Capture the cell that displays the provided text and extract its (X, Y) central coordinate. 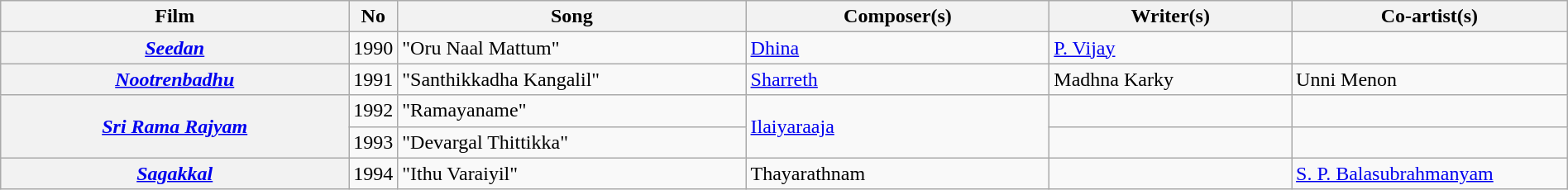
Unni Menon (1430, 79)
Ilaiyaraaja (898, 126)
"Devargal Thittikka" (572, 142)
Dhina (898, 48)
Composer(s) (898, 17)
1991 (374, 79)
1992 (374, 111)
Thayarathnam (898, 173)
No (374, 17)
P. Vijay (1171, 48)
"Ithu Varaiyil" (572, 173)
Co-artist(s) (1430, 17)
Sharreth (898, 79)
Writer(s) (1171, 17)
"Oru Naal Mattum" (572, 48)
Sagakkal (175, 173)
Film (175, 17)
Song (572, 17)
1993 (374, 142)
S. P. Balasubrahmanyam (1430, 173)
1990 (374, 48)
Nootrenbadhu (175, 79)
Madhna Karky (1171, 79)
1994 (374, 173)
"Santhikkadha Kangalil" (572, 79)
"Ramayaname" (572, 111)
Seedan (175, 48)
Sri Rama Rajyam (175, 126)
